Output the [x, y] coordinate of the center of the cell containing the given text.  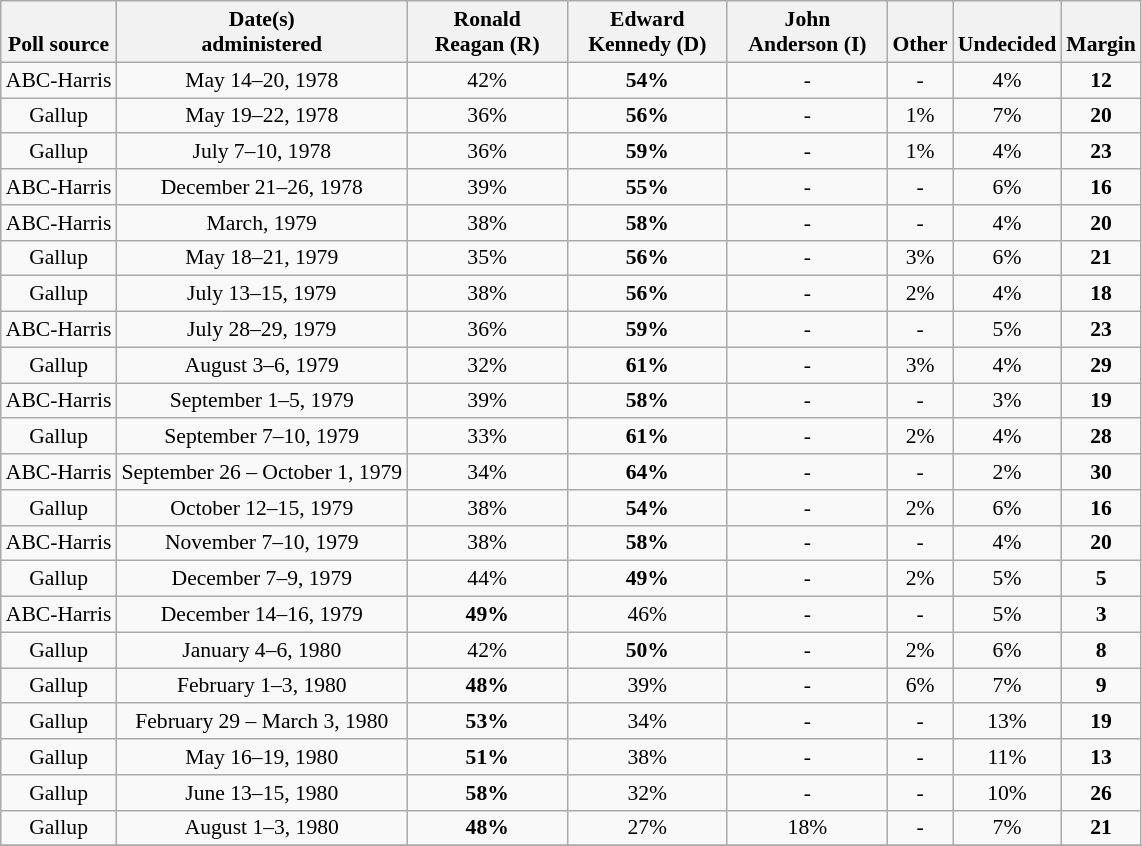
51% [487, 757]
28 [1101, 437]
11% [1007, 757]
Poll source [59, 32]
55% [647, 187]
50% [647, 650]
July 13–15, 1979 [262, 294]
13 [1101, 757]
29 [1101, 365]
5 [1101, 579]
12 [1101, 80]
35% [487, 258]
27% [647, 828]
44% [487, 579]
Other [920, 32]
June 13–15, 1980 [262, 793]
Margin [1101, 32]
13% [1007, 722]
EdwardKennedy (D) [647, 32]
October 12–15, 1979 [262, 508]
July 7–10, 1978 [262, 152]
February 29 – March 3, 1980 [262, 722]
May 18–21, 1979 [262, 258]
September 1–5, 1979 [262, 401]
March, 1979 [262, 223]
33% [487, 437]
18% [807, 828]
February 1–3, 1980 [262, 686]
December 7–9, 1979 [262, 579]
9 [1101, 686]
18 [1101, 294]
July 28–29, 1979 [262, 330]
September 7–10, 1979 [262, 437]
December 21–26, 1978 [262, 187]
64% [647, 472]
8 [1101, 650]
August 1–3, 1980 [262, 828]
53% [487, 722]
August 3–6, 1979 [262, 365]
46% [647, 615]
May 19–22, 1978 [262, 116]
Undecided [1007, 32]
Date(s)administered [262, 32]
10% [1007, 793]
May 16–19, 1980 [262, 757]
September 26 – October 1, 1979 [262, 472]
November 7–10, 1979 [262, 543]
RonaldReagan (R) [487, 32]
JohnAnderson (I) [807, 32]
December 14–16, 1979 [262, 615]
3 [1101, 615]
26 [1101, 793]
May 14–20, 1978 [262, 80]
January 4–6, 1980 [262, 650]
30 [1101, 472]
